Detect which cell encompasses the target text, then output its [x, y] center coordinate. 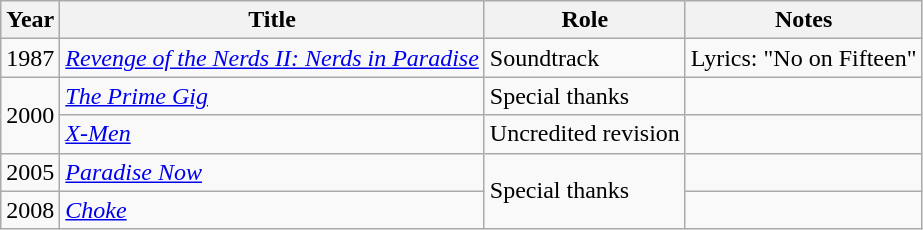
Lyrics: "No on Fifteen" [804, 58]
2005 [30, 172]
Choke [272, 210]
Title [272, 20]
1987 [30, 58]
2000 [30, 115]
Year [30, 20]
The Prime Gig [272, 96]
Revenge of the Nerds II: Nerds in Paradise [272, 58]
X-Men [272, 134]
Uncredited revision [584, 134]
Soundtrack [584, 58]
Paradise Now [272, 172]
2008 [30, 210]
Role [584, 20]
Notes [804, 20]
